For the text-containing cell, return its midpoint in (x, y) coordinate format. 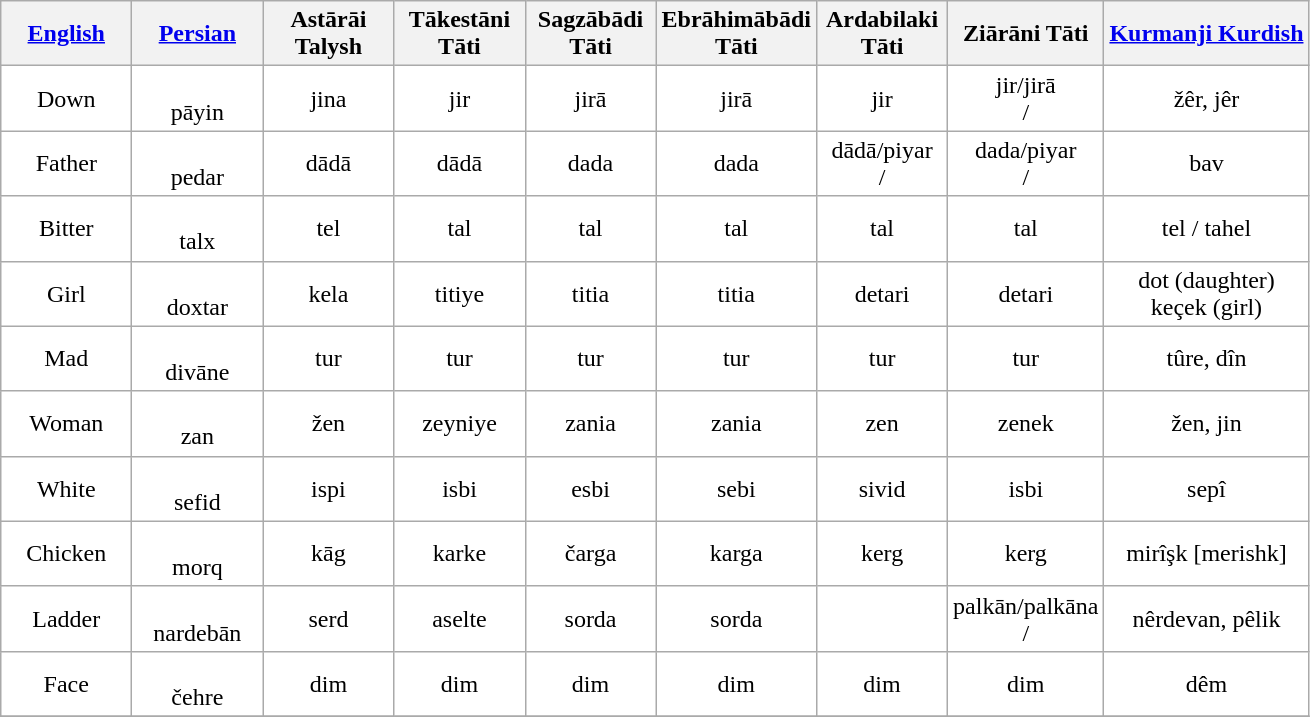
sivid (882, 488)
pāyin (198, 98)
zan (198, 424)
nêrdevan, pêlik (1206, 618)
Mad (66, 358)
titiye (460, 294)
dêm (1206, 684)
tel / tahel (1206, 228)
morq (198, 554)
dot (daughter)keçek (girl) (1206, 294)
Kurmanji Kurdish (1206, 34)
žen (328, 424)
Ziārāni Tāti (1026, 34)
Down (66, 98)
Father (66, 164)
pedar (198, 164)
Ardabilaki Tāti (882, 34)
sefid (198, 488)
dādā/piyar/ (882, 164)
ispi (328, 488)
žen, jin (1206, 424)
Chicken (66, 554)
tûre, dîn (1206, 358)
kela (328, 294)
sepî (1206, 488)
žêr, jêr (1206, 98)
zeyniye (460, 424)
dada/piyar/ (1026, 164)
doxtar (198, 294)
kāg (328, 554)
aselte (460, 618)
karga (736, 554)
Persian (198, 34)
Woman (66, 424)
tel (328, 228)
Astārāi Talysh (328, 34)
Ebrāhimābādi Tāti (736, 34)
Bitter (66, 228)
English (66, 34)
Girl (66, 294)
jina (328, 98)
Ladder (66, 618)
divāne (198, 358)
karke (460, 554)
bav (1206, 164)
sebi (736, 488)
Tākestāni Tāti (460, 34)
čehre (198, 684)
talx (198, 228)
Face (66, 684)
palkān/palkāna/ (1026, 618)
čarga (590, 554)
serd (328, 618)
zen (882, 424)
White (66, 488)
mirîşk [merishk] (1206, 554)
jir/jirā/ (1026, 98)
esbi (590, 488)
nardebān (198, 618)
zenek (1026, 424)
Sagzābādi Tāti (590, 34)
